Search for the cell housing the specified text and yield its (X, Y) center coordinate. 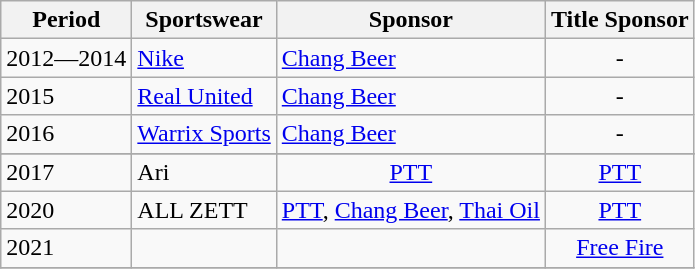
2021 (66, 248)
2015 (66, 96)
Real United (204, 96)
Period (66, 20)
Sponsor (410, 20)
2020 (66, 210)
Title Sponsor (620, 20)
Free Fire (620, 248)
Nike (204, 58)
2017 (66, 172)
2012—2014 (66, 58)
ALL ZETT (204, 210)
Warrix Sports (204, 134)
2016 (66, 134)
Sportswear (204, 20)
PTT, Chang Beer, Thai Oil (410, 210)
Ari (204, 172)
